Extract the (x, y) coordinate from the center of the cell holding the provided text.  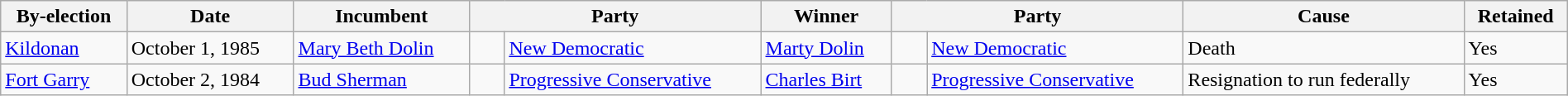
Winner (826, 17)
Mary Beth Dolin (381, 48)
Kildonan (64, 48)
Bud Sherman (381, 79)
Fort Garry (64, 79)
October 1, 1985 (210, 48)
Retained (1515, 17)
Death (1323, 48)
Incumbent (381, 17)
Charles Birt (826, 79)
Marty Dolin (826, 48)
Cause (1323, 17)
Date (210, 17)
October 2, 1984 (210, 79)
Resignation to run federally (1323, 79)
By-election (64, 17)
